Extract the (x, y) coordinate from the center of the cell holding the provided text.  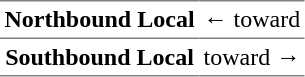
← toward (252, 20)
toward → (252, 57)
Southbound Local (100, 57)
Northbound Local (100, 20)
